Return (X, Y) of the center of cell containing provided text 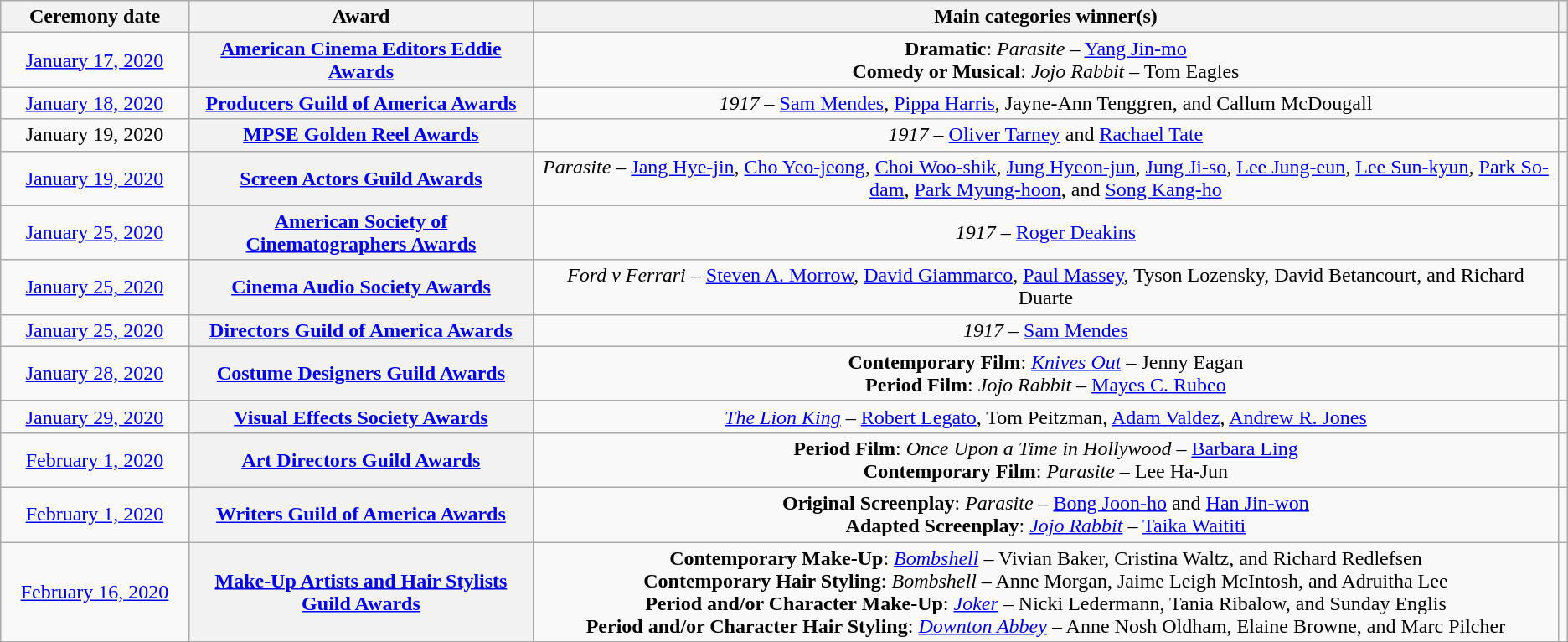
The Lion King – Robert Legato, Tom Peitzman, Adam Valdez, Andrew R. Jones (1046, 417)
Original Screenplay: Parasite – Bong Joon-ho and Han Jin-wonAdapted Screenplay: Jojo Rabbit – Taika Waititi (1046, 515)
Directors Guild of America Awards (360, 330)
February 16, 2020 (95, 592)
January 28, 2020 (95, 374)
American Society of Cinematographers Awards (360, 233)
Writers Guild of America Awards (360, 515)
Producers Guild of America Awards (360, 103)
Dramatic: Parasite – Yang Jin-moComedy or Musical: Jojo Rabbit – Tom Eagles (1046, 60)
Costume Designers Guild Awards (360, 374)
January 29, 2020 (95, 417)
Cinema Audio Society Awards (360, 287)
1917 – Sam Mendes (1046, 330)
Period Film: Once Upon a Time in Hollywood – Barbara LingContemporary Film: Parasite – Lee Ha-Jun (1046, 459)
1917 – Roger Deakins (1046, 233)
January 17, 2020 (95, 60)
Art Directors Guild Awards (360, 459)
MPSE Golden Reel Awards (360, 135)
January 18, 2020 (95, 103)
1917 – Oliver Tarney and Rachael Tate (1046, 135)
Make-Up Artists and Hair Stylists Guild Awards (360, 592)
Contemporary Film: Knives Out – Jenny EaganPeriod Film: Jojo Rabbit – Mayes C. Rubeo (1046, 374)
American Cinema Editors Eddie Awards (360, 60)
Visual Effects Society Awards (360, 417)
Ford v Ferrari – Steven A. Morrow, David Giammarco, Paul Massey, Tyson Lozensky, David Betancourt, and Richard Duarte (1046, 287)
Main categories winner(s) (1046, 17)
Ceremony date (95, 17)
Award (360, 17)
1917 – Sam Mendes, Pippa Harris, Jayne-Ann Tenggren, and Callum McDougall (1046, 103)
Screen Actors Guild Awards (360, 178)
